From the cell containing the given text, extract its center point as (X, Y) coordinate. 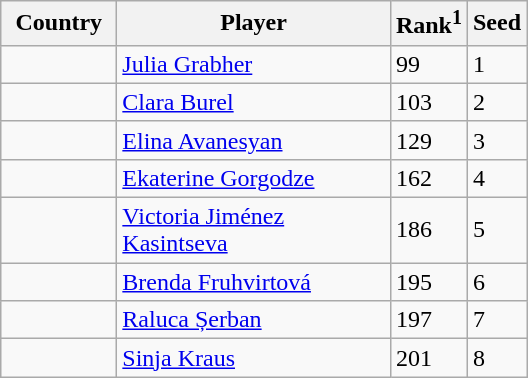
5 (496, 230)
6 (496, 282)
197 (428, 320)
Julia Grabher (254, 64)
Victoria Jiménez Kasintseva (254, 230)
4 (496, 178)
195 (428, 282)
Seed (496, 24)
Ekaterine Gorgodze (254, 178)
186 (428, 230)
Elina Avanesyan (254, 140)
162 (428, 178)
2 (496, 102)
8 (496, 358)
Sinja Kraus (254, 358)
1 (496, 64)
201 (428, 358)
7 (496, 320)
Clara Burel (254, 102)
99 (428, 64)
Rank1 (428, 24)
Brenda Fruhvirtová (254, 282)
Country (59, 24)
Raluca Șerban (254, 320)
129 (428, 140)
103 (428, 102)
Player (254, 24)
3 (496, 140)
